Return the [x, y] coordinate for the center point of the cell that contains the specified text.  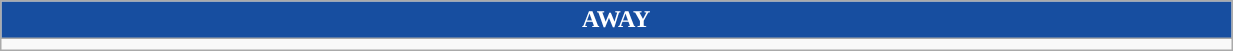
AWAY [616, 20]
